Scan for the cell matching the given text and deliver its [X, Y] coordinate at center. 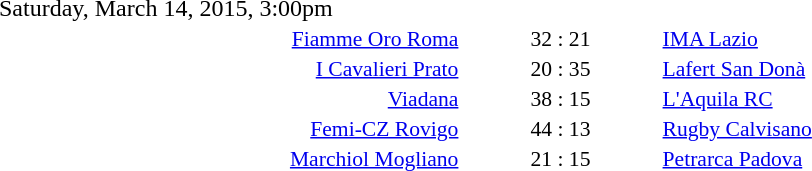
20 : 35 [560, 68]
32 : 21 [560, 38]
38 : 15 [560, 98]
44 : 13 [560, 128]
